Pinpoint the cell where the given text exists, returning its (X, Y) midpoint coordinate. 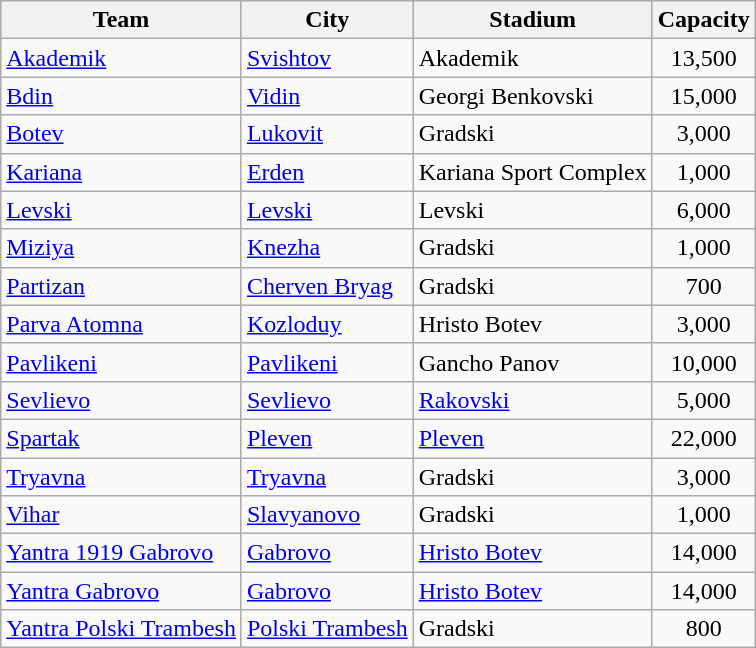
Slavyanovo (327, 515)
Vihar (122, 515)
Kozloduy (327, 324)
10,000 (704, 362)
Georgi Benkovski (532, 96)
Rakovski (532, 400)
Gancho Panov (532, 362)
Spartak (122, 438)
Yantra Gabrovo (122, 591)
Capacity (704, 20)
Vidin (327, 96)
Miziya (122, 248)
Botev (122, 134)
Yantra Polski Trambesh (122, 629)
Parva Atomna (122, 324)
Svishtov (327, 58)
22,000 (704, 438)
700 (704, 286)
Erden (327, 172)
Knezha (327, 248)
Kariana Sport Complex (532, 172)
13,500 (704, 58)
City (327, 20)
Stadium (532, 20)
6,000 (704, 210)
Polski Trambesh (327, 629)
Yantra 1919 Gabrovo (122, 553)
Kariana (122, 172)
800 (704, 629)
Cherven Bryag (327, 286)
Team (122, 20)
Bdin (122, 96)
Lukovit (327, 134)
Partizan (122, 286)
15,000 (704, 96)
5,000 (704, 400)
